Search for the cell housing the specified text and yield its (X, Y) center coordinate. 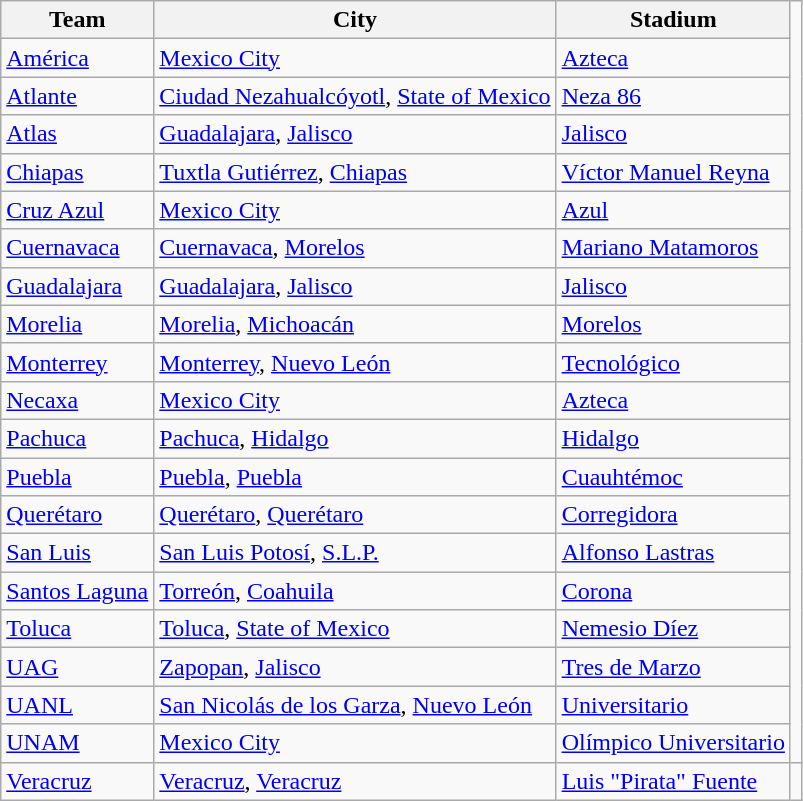
Veracruz, Veracruz (355, 781)
Morelos (673, 324)
City (355, 20)
Morelia, Michoacán (355, 324)
Team (78, 20)
Cruz Azul (78, 210)
Monterrey, Nuevo León (355, 362)
Pachuca, Hidalgo (355, 438)
Toluca (78, 629)
Querétaro (78, 515)
Alfonso Lastras (673, 553)
Víctor Manuel Reyna (673, 172)
Universitario (673, 705)
Luis "Pirata" Fuente (673, 781)
Cuernavaca (78, 248)
Chiapas (78, 172)
América (78, 58)
Santos Laguna (78, 591)
Toluca, State of Mexico (355, 629)
Ciudad Nezahualcóyotl, State of Mexico (355, 96)
Corregidora (673, 515)
Neza 86 (673, 96)
San Luis Potosí, S.L.P. (355, 553)
Morelia (78, 324)
Mariano Matamoros (673, 248)
Azul (673, 210)
Torreón, Coahuila (355, 591)
San Nicolás de los Garza, Nuevo León (355, 705)
Zapopan, Jalisco (355, 667)
Monterrey (78, 362)
UANL (78, 705)
UAG (78, 667)
UNAM (78, 743)
Stadium (673, 20)
Tres de Marzo (673, 667)
Pachuca (78, 438)
Cuauhtémoc (673, 477)
Atlante (78, 96)
Olímpico Universitario (673, 743)
Tecnológico (673, 362)
Guadalajara (78, 286)
Necaxa (78, 400)
Puebla (78, 477)
Atlas (78, 134)
Querétaro, Querétaro (355, 515)
Cuernavaca, Morelos (355, 248)
Tuxtla Gutiérrez, Chiapas (355, 172)
Corona (673, 591)
Nemesio Díez (673, 629)
San Luis (78, 553)
Hidalgo (673, 438)
Veracruz (78, 781)
Puebla, Puebla (355, 477)
